Scan for the cell matching the given text and deliver its [x, y] coordinate at center. 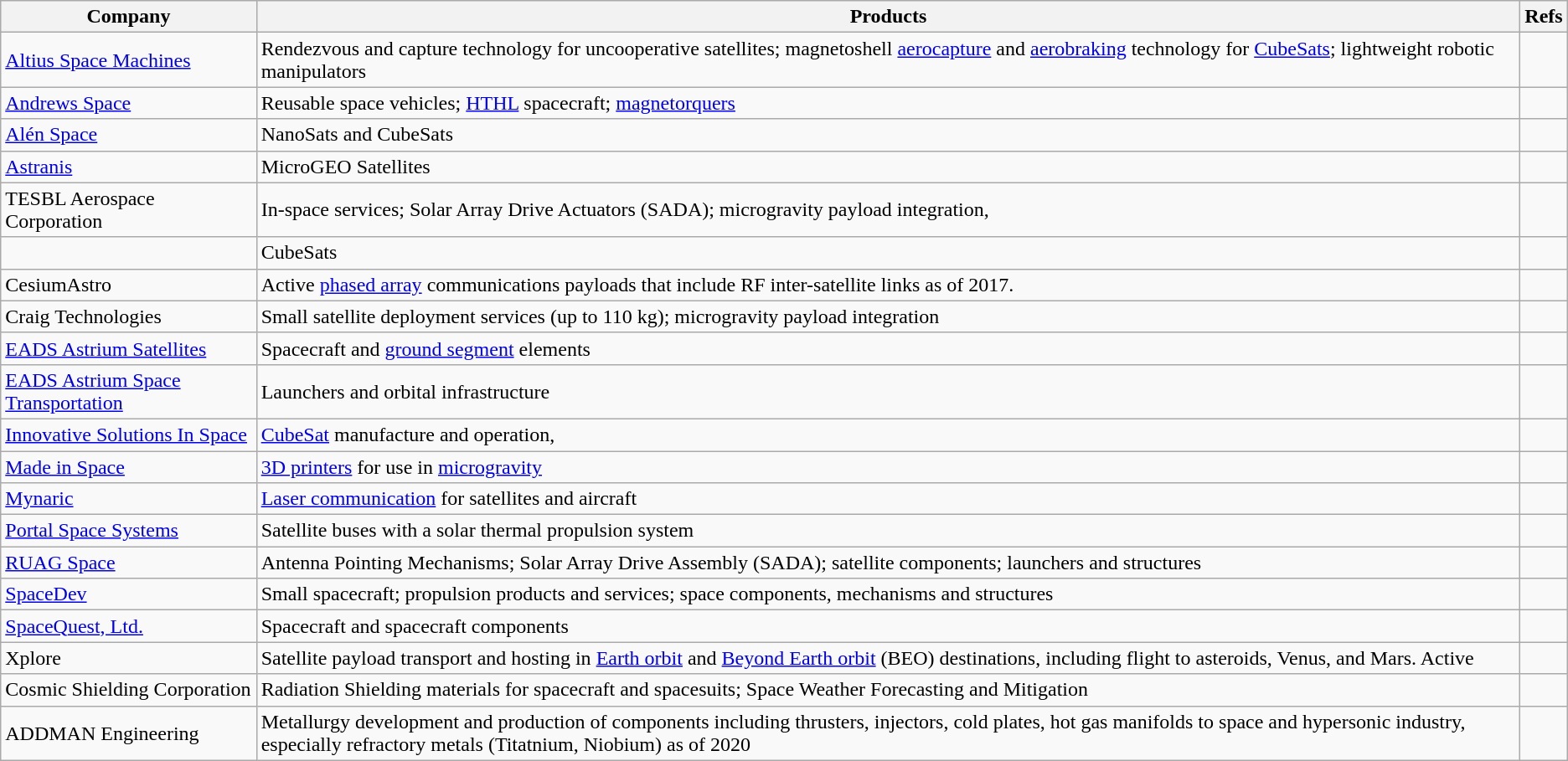
SpaceDev [129, 594]
Refs [1544, 17]
RUAG Space [129, 563]
SpaceQuest, Ltd. [129, 626]
NanoSats and CubeSats [888, 135]
EADS Astrium Satellites [129, 348]
Antenna Pointing Mechanisms; Solar Array Drive Assembly (SADA); satellite components; launchers and structures [888, 563]
Reusable space vehicles; HTHL spacecraft; magnetorquers [888, 103]
Laser communication for satellites and aircraft [888, 499]
Spacecraft and spacecraft components [888, 626]
Innovative Solutions In Space [129, 434]
Active phased array communications payloads that include RF inter-satellite links as of 2017. [888, 285]
Astranis [129, 167]
Satellite buses with a solar thermal propulsion system [888, 531]
Andrews Space [129, 103]
Craig Technologies [129, 316]
Altius Space Machines [129, 60]
3D printers for use in microgravity [888, 466]
ADDMAN Engineering [129, 733]
CesiumAstro [129, 285]
Radiation Shielding materials for spacecraft and spacesuits; Space Weather Forecasting and Mitigation [888, 690]
Alén Space [129, 135]
Spacecraft and ground segment elements [888, 348]
In-space services; Solar Array Drive Actuators (SADA); microgravity payload integration, [888, 209]
Mynaric [129, 499]
MicroGEO Satellites [888, 167]
CubeSat manufacture and operation, [888, 434]
Cosmic Shielding Corporation [129, 690]
Launchers and orbital infrastructure [888, 392]
Company [129, 17]
Portal Space Systems [129, 531]
Small spacecraft; propulsion products and services; space components, mechanisms and structures [888, 594]
EADS Astrium Space Transportation [129, 392]
TESBL Aerospace Corporation [129, 209]
Xplore [129, 658]
CubeSats [888, 253]
Made in Space [129, 466]
Products [888, 17]
Small satellite deployment services (up to 110 kg); microgravity payload integration [888, 316]
